For the text-containing cell, return its midpoint in [X, Y] coordinate format. 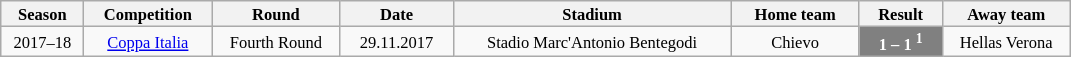
Chievo [795, 42]
Home team [795, 14]
Season [42, 14]
Coppa Italia [148, 42]
Fourth Round [276, 42]
Away team [1006, 14]
Stadium [592, 14]
Date [396, 14]
Result [900, 14]
Competition [148, 14]
Stadio Marc'Antonio Bentegodi [592, 42]
29.11.2017 [396, 42]
Hellas Verona [1006, 42]
2017–18 [42, 42]
1 – 1 1 [900, 42]
Round [276, 14]
